Extract the [x, y] coordinate from the center of the cell holding the provided text.  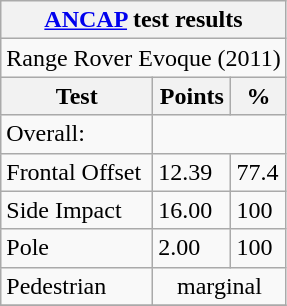
Side Impact [77, 210]
Points [192, 96]
12.39 [192, 172]
2.00 [192, 248]
Test [77, 96]
ANCAP test results [144, 20]
% [258, 96]
77.4 [258, 172]
Overall: [77, 134]
Pedestrian [77, 286]
16.00 [192, 210]
Frontal Offset [77, 172]
Pole [77, 248]
marginal [220, 286]
Range Rover Evoque (2011) [144, 58]
